Return [x, y] of the center of cell containing provided text 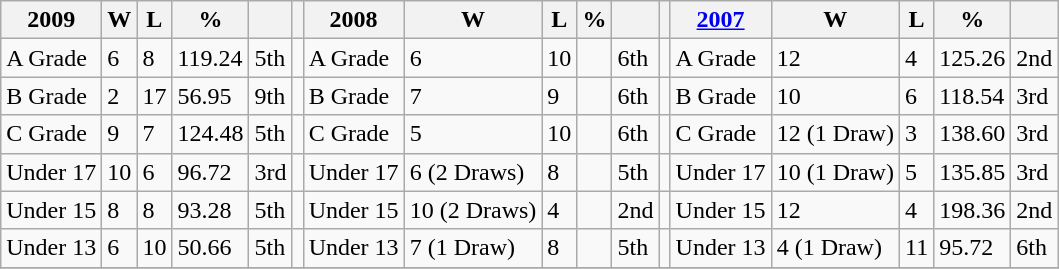
93.28 [210, 210]
10 (2 Draws) [473, 210]
124.48 [210, 134]
11 [916, 248]
3 [916, 134]
10 (1 Draw) [835, 172]
17 [154, 96]
135.85 [972, 172]
119.24 [210, 58]
6 (2 Draws) [473, 172]
95.72 [972, 248]
7 (1 Draw) [473, 248]
198.36 [972, 210]
9th [270, 96]
96.72 [210, 172]
4 (1 Draw) [835, 248]
50.66 [210, 248]
56.95 [210, 96]
2009 [52, 20]
2007 [720, 20]
12 (1 Draw) [835, 134]
2008 [354, 20]
2 [120, 96]
118.54 [972, 96]
125.26 [972, 58]
138.60 [972, 134]
